Search for the cell housing the specified text and yield its [X, Y] center coordinate. 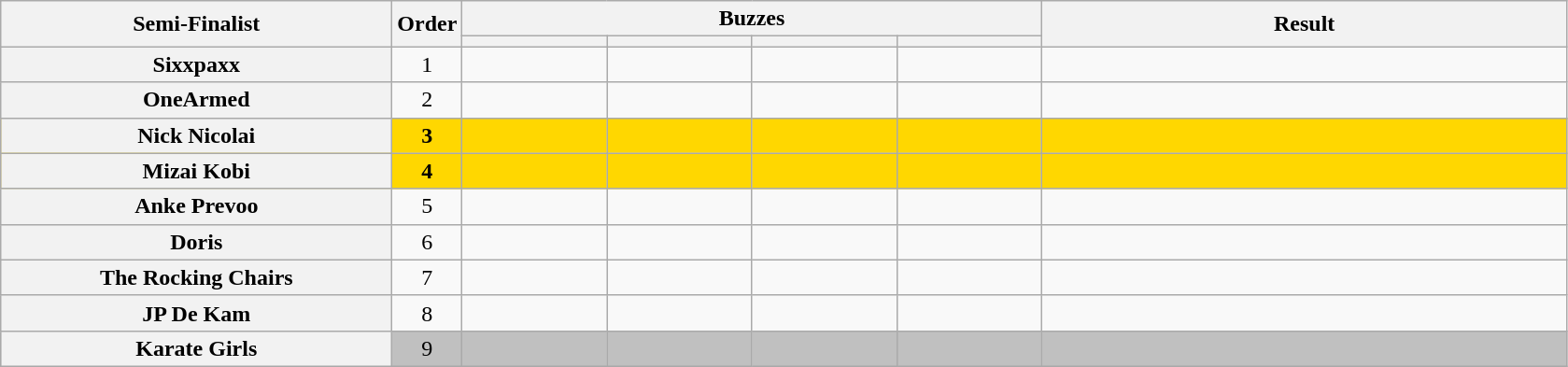
Anke Prevoo [196, 206]
Buzzes [752, 19]
8 [428, 313]
The Rocking Chairs [196, 277]
Mizai Kobi [196, 171]
Order [428, 24]
3 [428, 135]
1 [428, 64]
6 [428, 242]
Sixxpaxx [196, 64]
7 [428, 277]
Result [1304, 24]
Karate Girls [196, 348]
Semi-Finalist [196, 24]
4 [428, 171]
Nick Nicolai [196, 135]
5 [428, 206]
Doris [196, 242]
OneArmed [196, 100]
2 [428, 100]
JP De Kam [196, 313]
9 [428, 348]
